Return the (x, y) coordinate for the center point of the cell that contains the specified text.  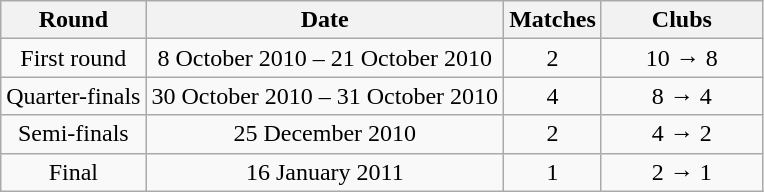
8 → 4 (682, 96)
Matches (553, 20)
1 (553, 172)
10 → 8 (682, 58)
25 December 2010 (325, 134)
4 → 2 (682, 134)
First round (74, 58)
16 January 2011 (325, 172)
Final (74, 172)
2 → 1 (682, 172)
4 (553, 96)
Clubs (682, 20)
8 October 2010 – 21 October 2010 (325, 58)
30 October 2010 – 31 October 2010 (325, 96)
Quarter-finals (74, 96)
Date (325, 20)
Round (74, 20)
Semi-finals (74, 134)
